Output the [X, Y] coordinate of the center of the cell containing the given text.  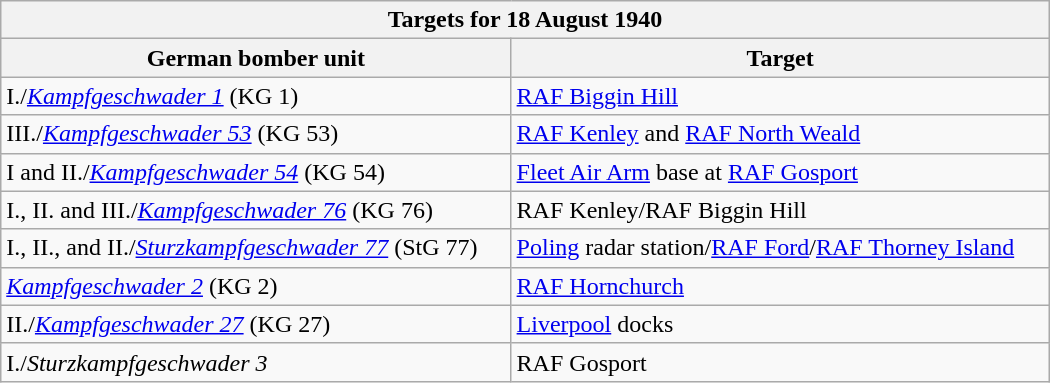
Kampfgeschwader 2 (KG 2) [256, 286]
II./Kampfgeschwader 27 (KG 27) [256, 324]
Targets for 18 August 1940 [525, 20]
Fleet Air Arm base at RAF Gosport [780, 172]
RAF Kenley/RAF Biggin Hill [780, 210]
I./Sturzkampfgeschwader 3 [256, 362]
I., II. and III./Kampfgeschwader 76 (KG 76) [256, 210]
III./Kampfgeschwader 53 (KG 53) [256, 134]
RAF Biggin Hill [780, 96]
I./Kampfgeschwader 1 (KG 1) [256, 96]
German bomber unit [256, 58]
RAF Gosport [780, 362]
Poling radar station/RAF Ford/RAF Thorney Island [780, 248]
I., II., and II./Sturzkampfgeschwader 77 (StG 77) [256, 248]
RAF Kenley and RAF North Weald [780, 134]
RAF Hornchurch [780, 286]
I and II./Kampfgeschwader 54 (KG 54) [256, 172]
Target [780, 58]
Liverpool docks [780, 324]
